From the cell containing the given text, extract its center point as [X, Y] coordinate. 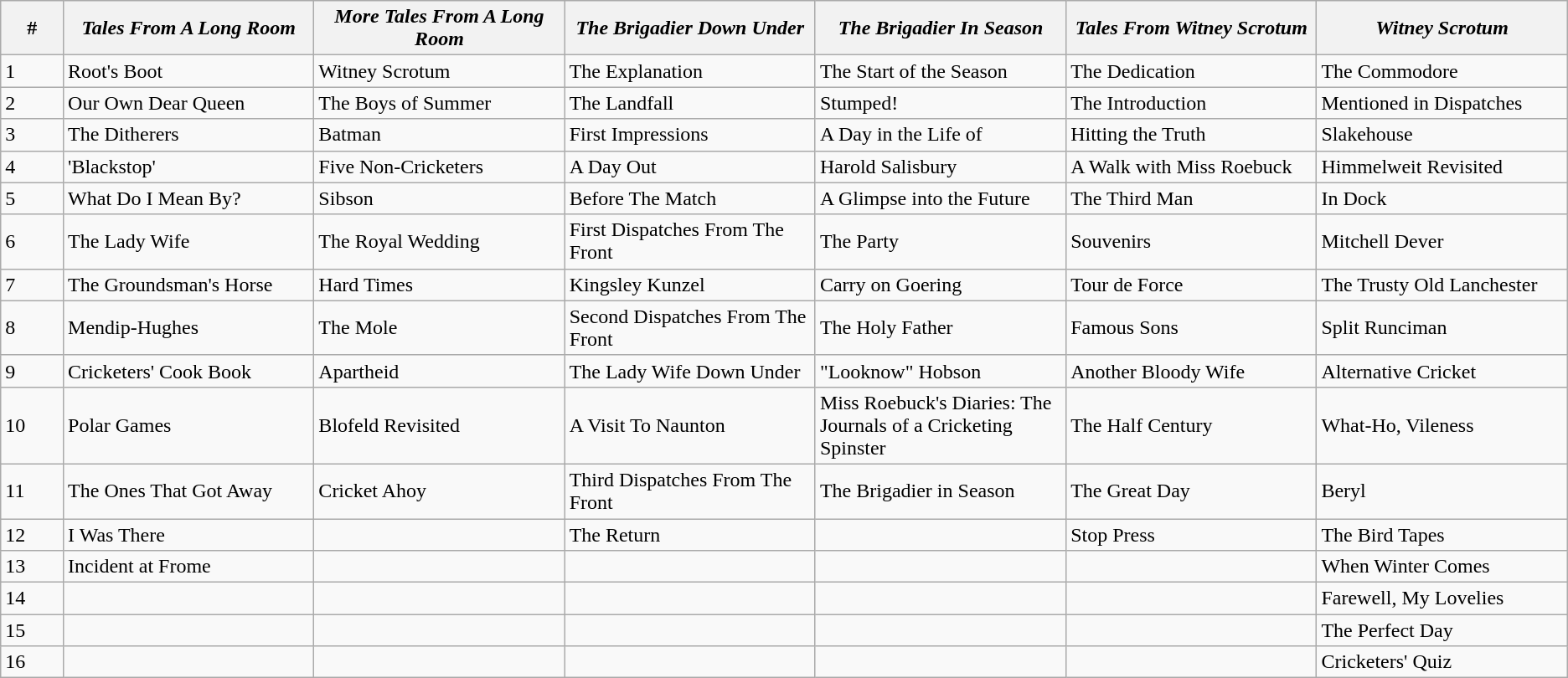
The Boys of Summer [439, 103]
'Blackstop' [189, 167]
Stop Press [1191, 535]
4 [32, 167]
14 [32, 598]
Tales From Witney Scrotum [1191, 28]
The Explanation [690, 71]
The Groundsman's Horse [189, 285]
The Brigadier in Season [940, 491]
The Dedication [1191, 71]
Carry on Goering [940, 285]
Hard Times [439, 285]
The Return [690, 535]
7 [32, 285]
First Dispatches From The Front [690, 241]
Before The Match [690, 198]
A Walk with Miss Roebuck [1191, 167]
Apartheid [439, 371]
Incident at Frome [189, 567]
First Impressions [690, 135]
A Day in the Life of [940, 135]
Mitchell Dever [1442, 241]
Mendip-Hughes [189, 328]
3 [32, 135]
Slakehouse [1442, 135]
9 [32, 371]
The Brigadier In Season [940, 28]
The Great Day [1191, 491]
The Bird Tapes [1442, 535]
Polar Games [189, 425]
15 [32, 630]
Harold Salisbury [940, 167]
# [32, 28]
When Winter Comes [1442, 567]
Five Non-Cricketers [439, 167]
8 [32, 328]
The Mole [439, 328]
A Glimpse into the Future [940, 198]
The Introduction [1191, 103]
Miss Roebuck's Diaries: The Journals of a Cricketing Spinster [940, 425]
The Party [940, 241]
Split Runciman [1442, 328]
Blofeld Revisited [439, 425]
The Ditherers [189, 135]
What-Ho, Vileness [1442, 425]
Cricket Ahoy [439, 491]
Himmelweit Revisited [1442, 167]
The Lady Wife [189, 241]
"Looknow" Hobson [940, 371]
Another Bloody Wife [1191, 371]
Second Dispatches From The Front [690, 328]
What Do I Mean By? [189, 198]
Cricketers' Cook Book [189, 371]
Cricketers' Quiz [1442, 662]
Mentioned in Dispatches [1442, 103]
Third Dispatches From The Front [690, 491]
Tour de Force [1191, 285]
The Half Century [1191, 425]
More Tales From A Long Room [439, 28]
Famous Sons [1191, 328]
Souvenirs [1191, 241]
The Landfall [690, 103]
A Visit To Naunton [690, 425]
13 [32, 567]
I Was There [189, 535]
11 [32, 491]
Hitting the Truth [1191, 135]
In Dock [1442, 198]
Batman [439, 135]
The Commodore [1442, 71]
Alternative Cricket [1442, 371]
Kingsley Kunzel [690, 285]
Beryl [1442, 491]
The Brigadier Down Under [690, 28]
2 [32, 103]
Tales From A Long Room [189, 28]
The Royal Wedding [439, 241]
5 [32, 198]
Stumped! [940, 103]
10 [32, 425]
The Ones That Got Away [189, 491]
16 [32, 662]
The Trusty Old Lanchester [1442, 285]
Our Own Dear Queen [189, 103]
1 [32, 71]
A Day Out [690, 167]
The Perfect Day [1442, 630]
The Holy Father [940, 328]
Sibson [439, 198]
The Third Man [1191, 198]
Root's Boot [189, 71]
Farewell, My Lovelies [1442, 598]
The Start of the Season [940, 71]
The Lady Wife Down Under [690, 371]
6 [32, 241]
12 [32, 535]
